Return (x, y) of the center of cell containing provided text 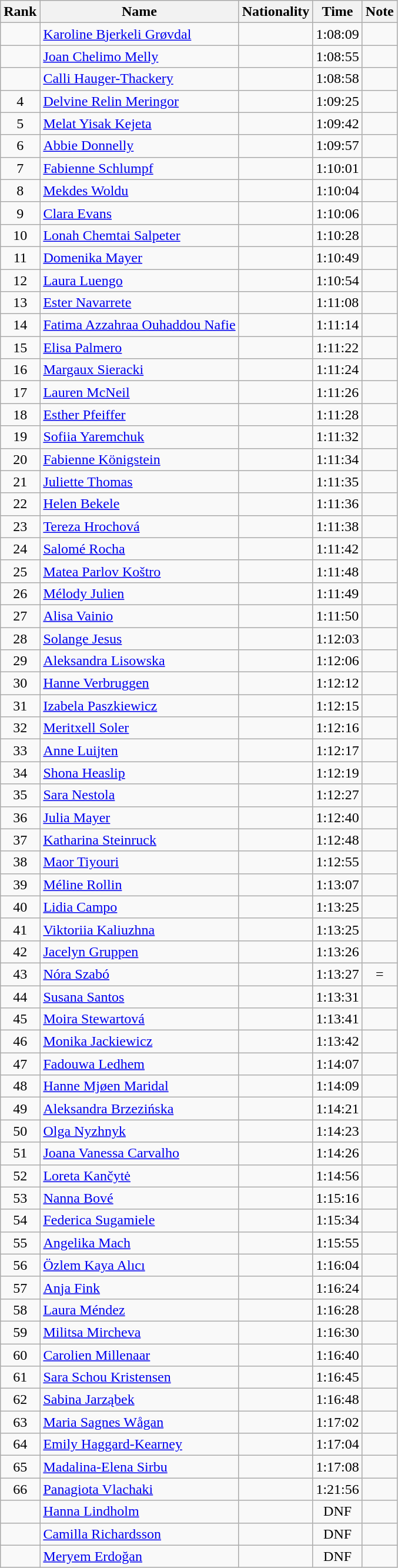
1:14:21 (337, 1109)
6 (20, 146)
1:11:35 (337, 482)
1:16:30 (337, 1332)
1:15:55 (337, 1243)
1:15:16 (337, 1198)
Calli Hauger-Thackery (139, 79)
Esther Pfeiffer (139, 415)
Laura Luengo (139, 281)
49 (20, 1109)
Madalina-Elena Sirbu (139, 1467)
Federica Sugamiele (139, 1220)
11 (20, 258)
Moira Stewartová (139, 1019)
1:12:17 (337, 750)
60 (20, 1355)
Note (380, 12)
48 (20, 1086)
47 (20, 1064)
Melat Yisak Kejeta (139, 124)
1:12:15 (337, 706)
1:14:07 (337, 1064)
39 (20, 885)
65 (20, 1467)
1:13:26 (337, 952)
1:13:27 (337, 974)
51 (20, 1153)
Lonah Chemtai Salpeter (139, 235)
1:10:54 (337, 281)
62 (20, 1400)
1:14:26 (337, 1153)
1:13:07 (337, 885)
1:12:16 (337, 728)
Joana Vanessa Carvalho (139, 1153)
38 (20, 862)
24 (20, 549)
1:16:28 (337, 1310)
Shona Heaslip (139, 773)
Alisa Vainio (139, 616)
1:11:22 (337, 348)
1:12:19 (337, 773)
Aleksandra Brzezińska (139, 1109)
Salomé Rocha (139, 549)
1:12:48 (337, 840)
Katharina Steinruck (139, 840)
64 (20, 1444)
1:12:12 (337, 683)
46 (20, 1042)
1:11:24 (337, 370)
Hanna Lindholm (139, 1512)
59 (20, 1332)
1:10:49 (337, 258)
Tereza Hrochová (139, 526)
Nationality (276, 12)
Matea Parlov Koštro (139, 571)
1:09:25 (337, 101)
1:16:24 (337, 1287)
Aleksandra Lisowska (139, 661)
1:11:49 (337, 593)
1:14:56 (337, 1176)
Clara Evans (139, 213)
36 (20, 818)
Sara Schou Kristensen (139, 1377)
1:16:48 (337, 1400)
Margaux Sieracki (139, 370)
32 (20, 728)
13 (20, 303)
45 (20, 1019)
1:16:40 (337, 1355)
Nóra Szabó (139, 974)
Angelika Mach (139, 1243)
1:09:57 (337, 146)
55 (20, 1243)
Juliette Thomas (139, 482)
1:12:27 (337, 795)
Meryem Erdoğan (139, 1556)
19 (20, 437)
1:11:50 (337, 616)
1:10:04 (337, 191)
12 (20, 281)
1:16:04 (337, 1265)
Özlem Kaya Alıcı (139, 1265)
57 (20, 1287)
1:12:40 (337, 818)
Helen Bekele (139, 504)
Fabienne Schlumpf (139, 168)
1:11:34 (337, 459)
1:11:32 (337, 437)
Méline Rollin (139, 885)
Carolien Millenaar (139, 1355)
21 (20, 482)
Ester Navarrete (139, 303)
Meritxell Soler (139, 728)
66 (20, 1489)
17 (20, 392)
1:09:42 (337, 124)
31 (20, 706)
14 (20, 325)
Abbie Donnelly (139, 146)
Domenika Mayer (139, 258)
1:21:56 (337, 1489)
1:11:38 (337, 526)
1:12:03 (337, 638)
1:11:36 (337, 504)
Olga Nyzhnyk (139, 1131)
43 (20, 974)
Anne Luijten (139, 750)
40 (20, 907)
56 (20, 1265)
Susana Santos (139, 997)
42 (20, 952)
58 (20, 1310)
Nanna Bové (139, 1198)
1:14:23 (337, 1131)
1:11:08 (337, 303)
1:15:34 (337, 1220)
35 (20, 795)
1:17:04 (337, 1444)
Solange Jesus (139, 638)
Panagiota Vlachaki (139, 1489)
1:10:28 (337, 235)
Name (139, 12)
1:10:01 (337, 168)
41 (20, 929)
25 (20, 571)
Karoline Bjerkeli Grøvdal (139, 34)
Izabela Paszkiewicz (139, 706)
33 (20, 750)
16 (20, 370)
1:11:42 (337, 549)
5 (20, 124)
Sara Nestola (139, 795)
Fabienne Königstein (139, 459)
Time (337, 12)
1:11:26 (337, 392)
52 (20, 1176)
54 (20, 1220)
27 (20, 616)
Fadouwa Ledhem (139, 1064)
Viktoriia Kaliuzhna (139, 929)
1:08:55 (337, 56)
1:17:02 (337, 1422)
Delvine Relin Meringor (139, 101)
Monika Jackiewicz (139, 1042)
Mekdes Woldu (139, 191)
22 (20, 504)
18 (20, 415)
53 (20, 1198)
29 (20, 661)
1:11:28 (337, 415)
Hanne Verbruggen (139, 683)
1:11:14 (337, 325)
1:13:31 (337, 997)
61 (20, 1377)
Mélody Julien (139, 593)
1:08:09 (337, 34)
Laura Méndez (139, 1310)
Militsa Mircheva (139, 1332)
30 (20, 683)
Joan Chelimo Melly (139, 56)
1:10:06 (337, 213)
37 (20, 840)
Hanne Mjøen Maridal (139, 1086)
Maria Sagnes Wågan (139, 1422)
28 (20, 638)
1:13:41 (337, 1019)
1:13:42 (337, 1042)
Maor Tiyouri (139, 862)
63 (20, 1422)
15 (20, 348)
Julia Mayer (139, 818)
Elisa Palmero (139, 348)
= (380, 974)
44 (20, 997)
Camilla Richardsson (139, 1534)
1:12:06 (337, 661)
50 (20, 1131)
1:14:09 (337, 1086)
Jacelyn Gruppen (139, 952)
1:08:58 (337, 79)
8 (20, 191)
1:11:48 (337, 571)
Lauren McNeil (139, 392)
Lidia Campo (139, 907)
Emily Haggard-Kearney (139, 1444)
Loreta Kančytė (139, 1176)
Rank (20, 12)
23 (20, 526)
Fatima Azzahraa Ouhaddou Nafie (139, 325)
Anja Fink (139, 1287)
Sofiia Yaremchuk (139, 437)
10 (20, 235)
7 (20, 168)
1:12:55 (337, 862)
20 (20, 459)
Sabina Jarząbek (139, 1400)
34 (20, 773)
26 (20, 593)
9 (20, 213)
4 (20, 101)
1:17:08 (337, 1467)
1:16:45 (337, 1377)
